Search for the cell housing the specified text and yield its (x, y) center coordinate. 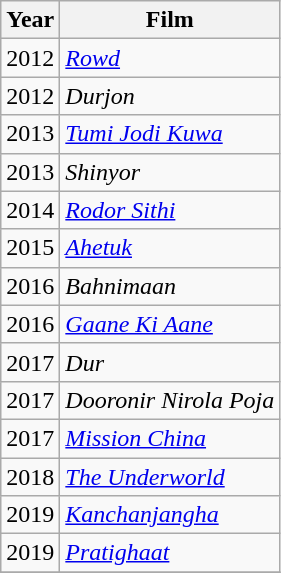
Year (30, 20)
Rowd (170, 58)
Gaane Ki Aane (170, 324)
Rodor Sithi (170, 210)
Dur (170, 362)
Tumi Jodi Kuwa (170, 134)
Ahetuk (170, 248)
Film (170, 20)
2018 (30, 477)
Kanchanjangha (170, 515)
Bahnimaan (170, 286)
Shinyor (170, 172)
2015 (30, 248)
The Underworld (170, 477)
Pratighaat (170, 553)
Durjon (170, 96)
Dooronir Nirola Poja (170, 400)
Mission China (170, 438)
2014 (30, 210)
